Return the [x, y] coordinate for the center point of the cell that contains the specified text.  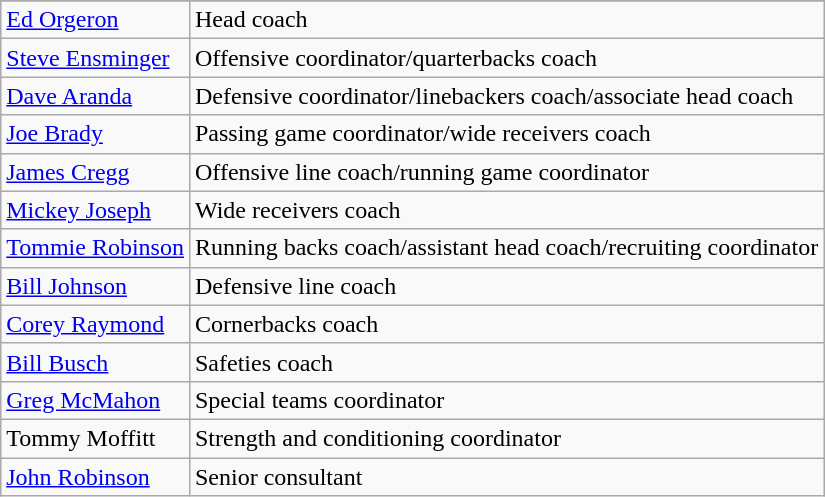
Passing game coordinator/wide receivers coach [506, 134]
Running backs coach/assistant head coach/recruiting coordinator [506, 248]
Bill Johnson [96, 286]
Offensive line coach/running game coordinator [506, 172]
Defensive line coach [506, 286]
Senior consultant [506, 477]
Bill Busch [96, 362]
James Cregg [96, 172]
Head coach [506, 20]
Tommie Robinson [96, 248]
Ed Orgeron [96, 20]
Special teams coordinator [506, 400]
Dave Aranda [96, 96]
Defensive coordinator/linebackers coach/associate head coach [506, 96]
Steve Ensminger [96, 58]
Safeties coach [506, 362]
Corey Raymond [96, 324]
Tommy Moffitt [96, 438]
Greg McMahon [96, 400]
Cornerbacks coach [506, 324]
Offensive coordinator/quarterbacks coach [506, 58]
Strength and conditioning coordinator [506, 438]
Mickey Joseph [96, 210]
Wide receivers coach [506, 210]
John Robinson [96, 477]
Joe Brady [96, 134]
